For the text-containing cell, return its midpoint in [X, Y] coordinate format. 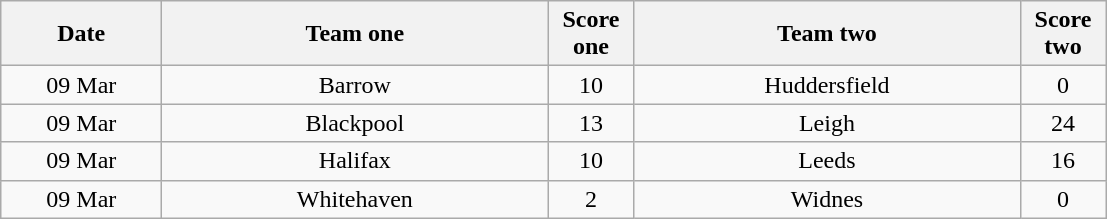
Team one [355, 34]
Leigh [827, 123]
Score two [1063, 34]
Date [82, 34]
13 [591, 123]
2 [591, 199]
Huddersfield [827, 85]
Team two [827, 34]
Blackpool [355, 123]
24 [1063, 123]
16 [1063, 161]
Widnes [827, 199]
Halifax [355, 161]
Leeds [827, 161]
Barrow [355, 85]
Score one [591, 34]
Whitehaven [355, 199]
